Capture the cell that displays the provided text and extract its (X, Y) central coordinate. 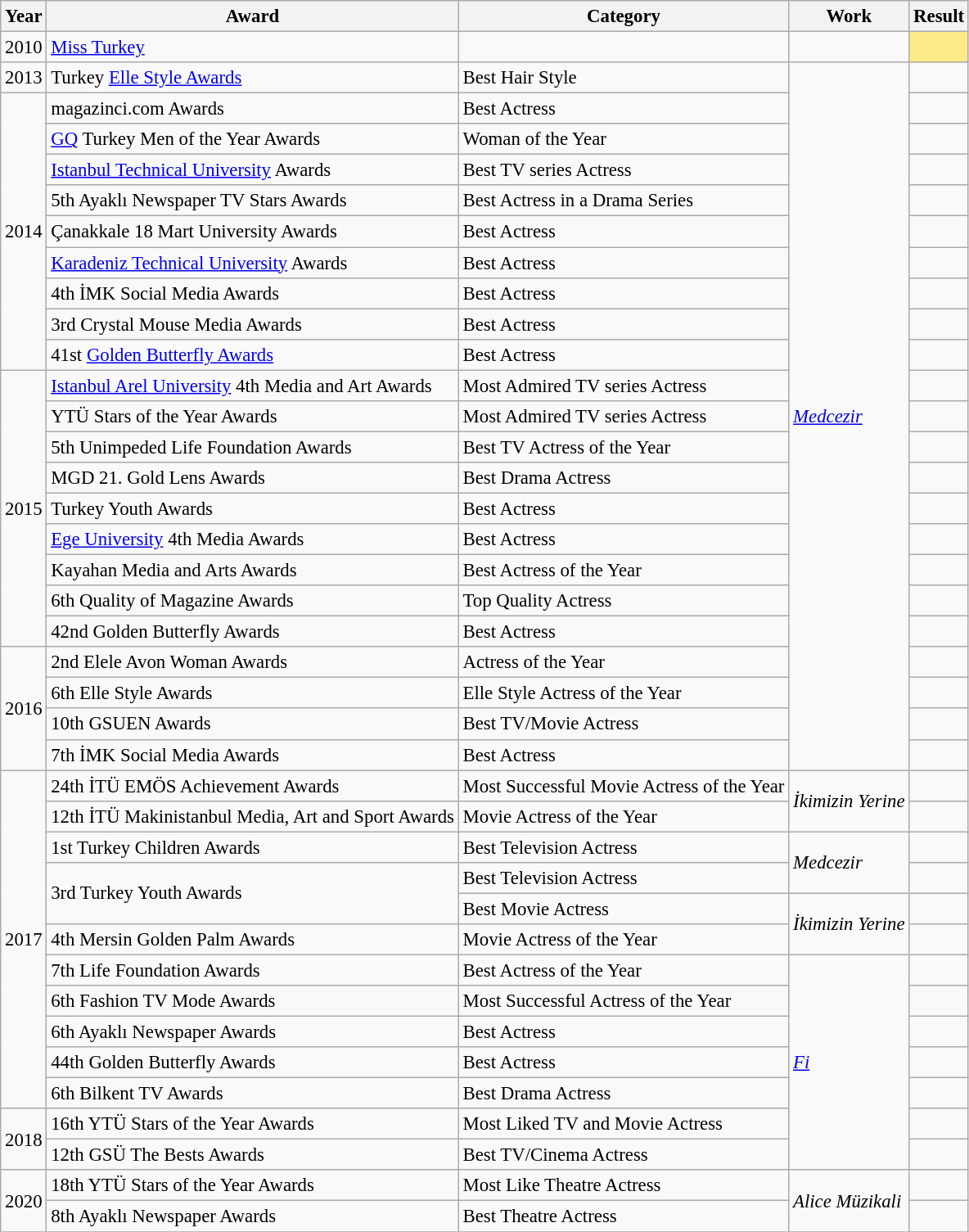
Best Hair Style (624, 78)
8th Ayaklı Newspaper Awards (252, 1216)
Turkey Elle Style Awards (252, 78)
Best TV series Actress (624, 170)
Ege University 4th Media Awards (252, 539)
3rd Turkey Youth Awards (252, 894)
Turkey Youth Awards (252, 508)
Best Actress in a Drama Series (624, 201)
10th GSUEN Awards (252, 724)
3rd Crystal Mouse Media Awards (252, 324)
Istanbul Technical University Awards (252, 170)
Miss Turkey (252, 47)
4th İMK Social Media Awards (252, 293)
Most Successful Actress of the Year (624, 1001)
Actress of the Year (624, 662)
Most Successful Movie Actress of the Year (624, 786)
2020 (24, 1202)
6th Fashion TV Mode Awards (252, 1001)
Best TV/Cinema Actress (624, 1155)
Best Movie Actress (624, 909)
2017 (24, 940)
2014 (24, 232)
Result (940, 16)
7th Life Foundation Awards (252, 970)
4th Mersin Golden Palm Awards (252, 940)
Woman of the Year (624, 139)
12th İTÜ Makinistanbul Media, Art and Sport Awards (252, 816)
Best TV/Movie Actress (624, 724)
Work (850, 16)
16th YTÜ Stars of the Year Awards (252, 1124)
6th Elle Style Awards (252, 693)
42nd Golden Butterfly Awards (252, 632)
6th Ayaklı Newspaper Awards (252, 1032)
2010 (24, 47)
GQ Turkey Men of the Year Awards (252, 139)
Kayahan Media and Arts Awards (252, 571)
2018 (24, 1139)
Karadeniz Technical University Awards (252, 263)
YTÜ Stars of the Year Awards (252, 417)
2015 (24, 508)
Most Like Theatre Actress (624, 1186)
6th Bilkent TV Awards (252, 1094)
Alice Müzikali (850, 1202)
41st Golden Butterfly Awards (252, 354)
5th Unimpeded Life Foundation Awards (252, 447)
magazinci.com Awards (252, 109)
6th Quality of Magazine Awards (252, 601)
Best TV Actress of the Year (624, 447)
Fi (850, 1063)
7th İMK Social Media Awards (252, 755)
2016 (24, 708)
1st Turkey Children Awards (252, 847)
Best Theatre Actress (624, 1216)
Award (252, 16)
5th Ayaklı Newspaper TV Stars Awards (252, 201)
2013 (24, 78)
Çanakkale 18 Mart University Awards (252, 232)
Elle Style Actress of the Year (624, 693)
2nd Elele Avon Woman Awards (252, 662)
24th İTÜ EMÖS Achievement Awards (252, 786)
18th YTÜ Stars of the Year Awards (252, 1186)
Year (24, 16)
44th Golden Butterfly Awards (252, 1063)
MGD 21. Gold Lens Awards (252, 478)
Top Quality Actress (624, 601)
Category (624, 16)
12th GSÜ The Bests Awards (252, 1155)
Istanbul Arel University 4th Media and Art Awards (252, 386)
Most Liked TV and Movie Actress (624, 1124)
